Determine the [x, y] coordinate at the center of the cell enclosing the given text.  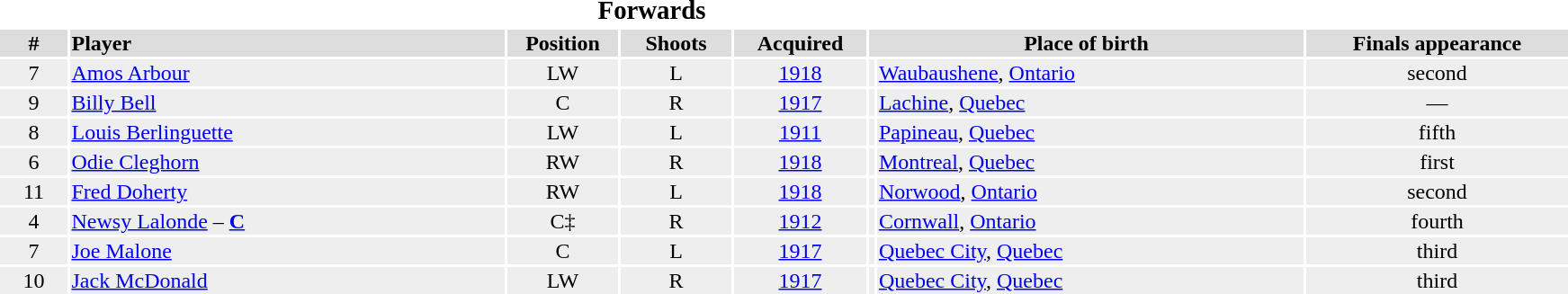
# [34, 43]
Fred Doherty [288, 192]
8 [34, 132]
1912 [801, 221]
4 [34, 221]
Odie Cleghorn [288, 162]
11 [34, 192]
Jack McDonald [288, 281]
Louis Berlinguette [288, 132]
Place of birth [1087, 43]
9 [34, 102]
Papineau, Quebec [1090, 132]
Player [288, 43]
Cornwall, Ontario [1090, 221]
6 [34, 162]
Shoots [676, 43]
fourth [1438, 221]
Acquired [801, 43]
1911 [801, 132]
— [1438, 102]
first [1438, 162]
fifth [1438, 132]
Joe Malone [288, 251]
Newsy Lalonde – C [288, 221]
10 [34, 281]
Amos Arbour [288, 73]
Waubaushene, Ontario [1090, 73]
Position [563, 43]
Billy Bell [288, 102]
Montreal, Quebec [1090, 162]
C‡ [563, 221]
Finals appearance [1438, 43]
Lachine, Quebec [1090, 102]
Norwood, Ontario [1090, 192]
